Return (X, Y) of the center of cell containing provided text 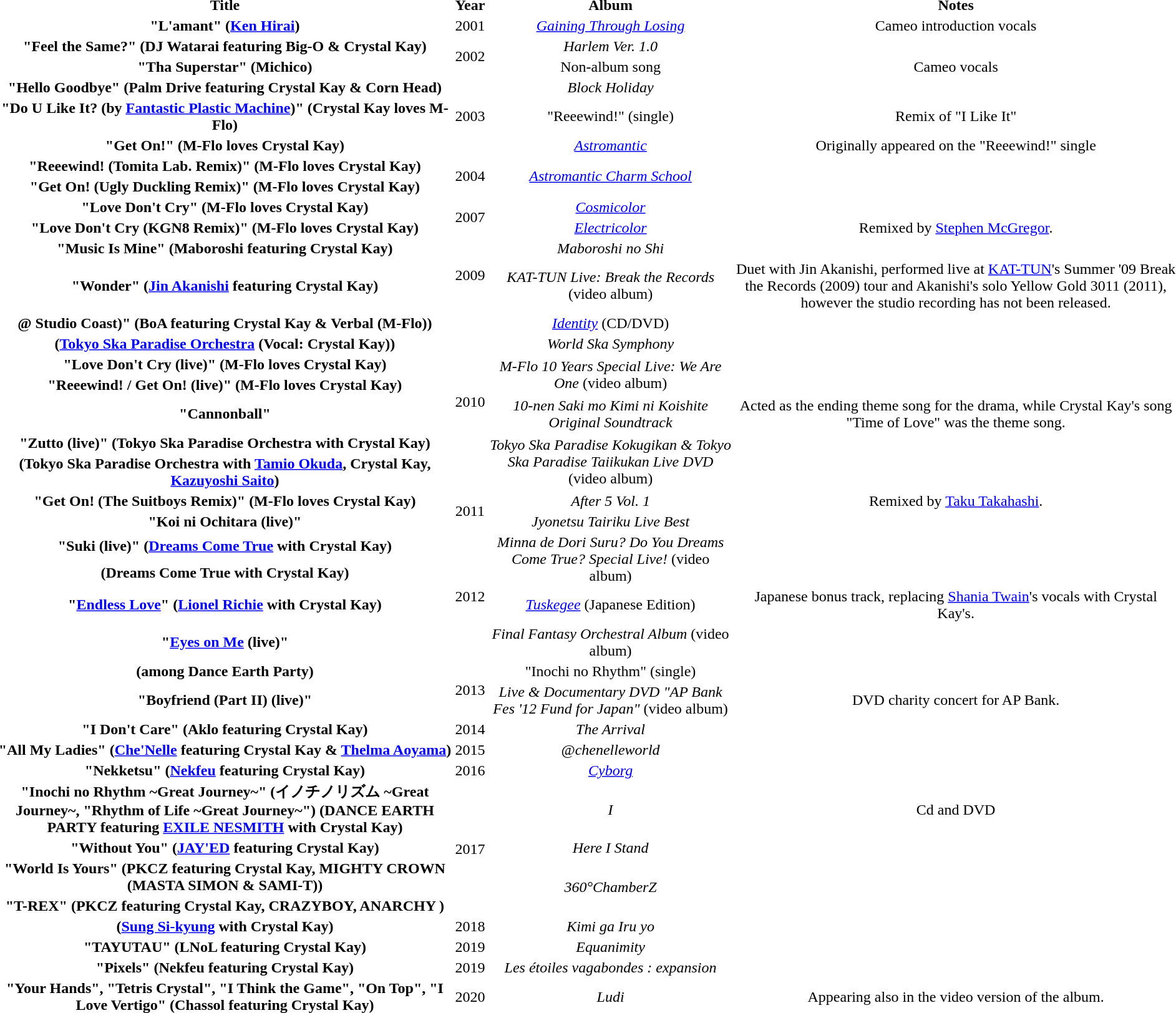
2001 (470, 26)
Jyonetsu Tairiku Live Best (610, 521)
2004 (470, 176)
Non-album song (610, 67)
2014 (470, 729)
2002 (470, 56)
Block Holiday (610, 87)
2010 (470, 402)
Minna de Dori Suru? Do You Dreams Come True? Special Live! (video album) (610, 559)
@chenelleworld (610, 750)
2007 (470, 217)
Identity (CD/DVD) (610, 323)
2012 (470, 596)
Electricolor (610, 228)
"Inochi no Rhythm" (single) (610, 671)
The Arrival (610, 729)
Final Fantasy Orchestral Album (video album) (610, 642)
Harlem Ver. 1.0 (610, 46)
Gaining Through Losing (610, 26)
Here I Stand (610, 848)
Tuskegee (Japanese Edition) (610, 605)
I (610, 809)
Astromantic Charm School (610, 176)
Maboroshi no Shi (610, 248)
After 5 Vol. 1 (610, 501)
"Reeewind!" (single) (610, 116)
Kimi ga Iru yo (610, 926)
Tokyo Ska Paradise Kokugikan & Tokyo Ska Paradise Taiikukan Live DVD (video album) (610, 462)
KAT-TUN Live: Break the Records (video album) (610, 286)
Astromantic (610, 145)
2013 (470, 690)
Live & Documentary DVD "AP Bank Fes '12 Fund for Japan" (video album) (610, 700)
M-Flo 10 Years Special Live: We Are One (video album) (610, 374)
Cyborg (610, 770)
2018 (470, 926)
Equanimity (610, 948)
Les étoiles vagabondes : expansion (610, 967)
2011 (470, 511)
World Ska Symphony (610, 344)
2003 (470, 116)
2017 (470, 848)
2009 (470, 276)
2015 (470, 750)
10-nen Saki mo Kimi ni Koishite Original Soundtrack (610, 414)
2016 (470, 770)
360°ChamberZ (610, 888)
Cosmicolor (610, 207)
